Output the [X, Y] coordinate of the center of the cell containing the given text.  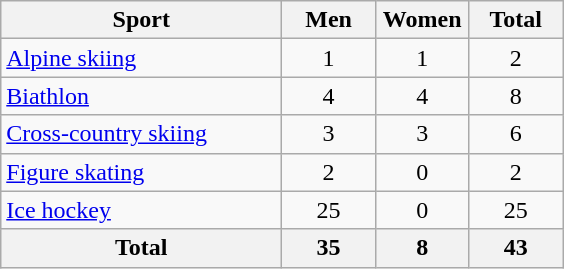
6 [516, 134]
Cross-country skiing [142, 134]
43 [516, 248]
35 [329, 248]
Sport [142, 20]
Alpine skiing [142, 58]
Men [329, 20]
Women [422, 20]
Ice hockey [142, 210]
Biathlon [142, 96]
Figure skating [142, 172]
